Scan for the cell matching the given text and deliver its [x, y] coordinate at center. 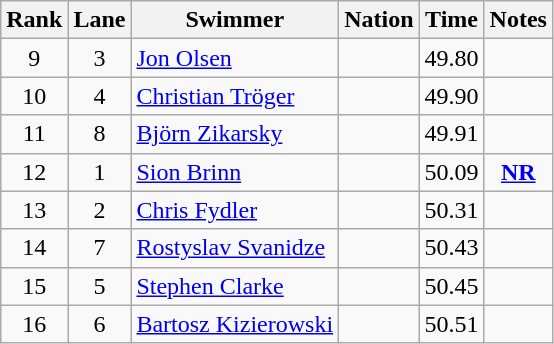
13 [34, 210]
12 [34, 172]
Lane [100, 20]
50.31 [452, 210]
Time [452, 20]
Chris Fydler [235, 210]
Bartosz Kizierowski [235, 324]
49.80 [452, 58]
49.91 [452, 134]
NR [518, 172]
Jon Olsen [235, 58]
3 [100, 58]
Stephen Clarke [235, 286]
8 [100, 134]
Notes [518, 20]
5 [100, 286]
2 [100, 210]
Rank [34, 20]
50.51 [452, 324]
11 [34, 134]
4 [100, 96]
15 [34, 286]
9 [34, 58]
10 [34, 96]
Rostyslav Svanidze [235, 248]
6 [100, 324]
14 [34, 248]
49.90 [452, 96]
7 [100, 248]
Christian Tröger [235, 96]
50.43 [452, 248]
50.45 [452, 286]
Swimmer [235, 20]
16 [34, 324]
1 [100, 172]
Björn Zikarsky [235, 134]
50.09 [452, 172]
Sion Brinn [235, 172]
Nation [379, 20]
